Search for the cell housing the specified text and yield its (x, y) center coordinate. 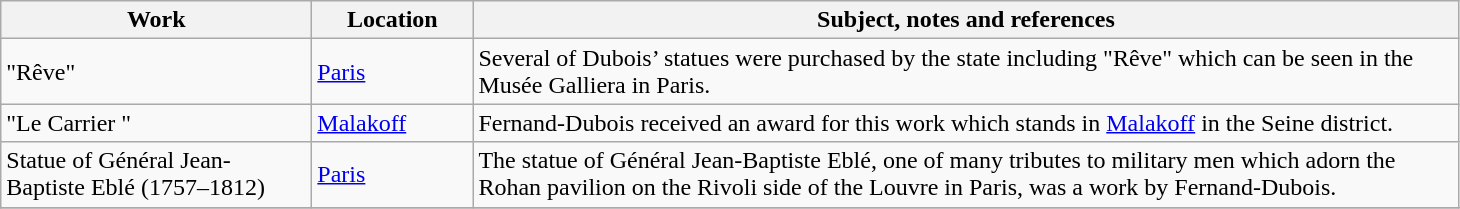
Several of Dubois’ statues were purchased by the state including "Rêve" which can be seen in the Musée Galliera in Paris. (966, 72)
Statue of Général Jean-Baptiste Eblé (1757–1812) (156, 174)
Malakoff (392, 123)
"Le Carrier " (156, 123)
Fernand-Dubois received an award for this work which stands in Malakoff in the Seine district. (966, 123)
Subject, notes and references (966, 20)
Location (392, 20)
Work (156, 20)
"Rêve" (156, 72)
